Output the (x, y) coordinate of the center of the cell containing the given text.  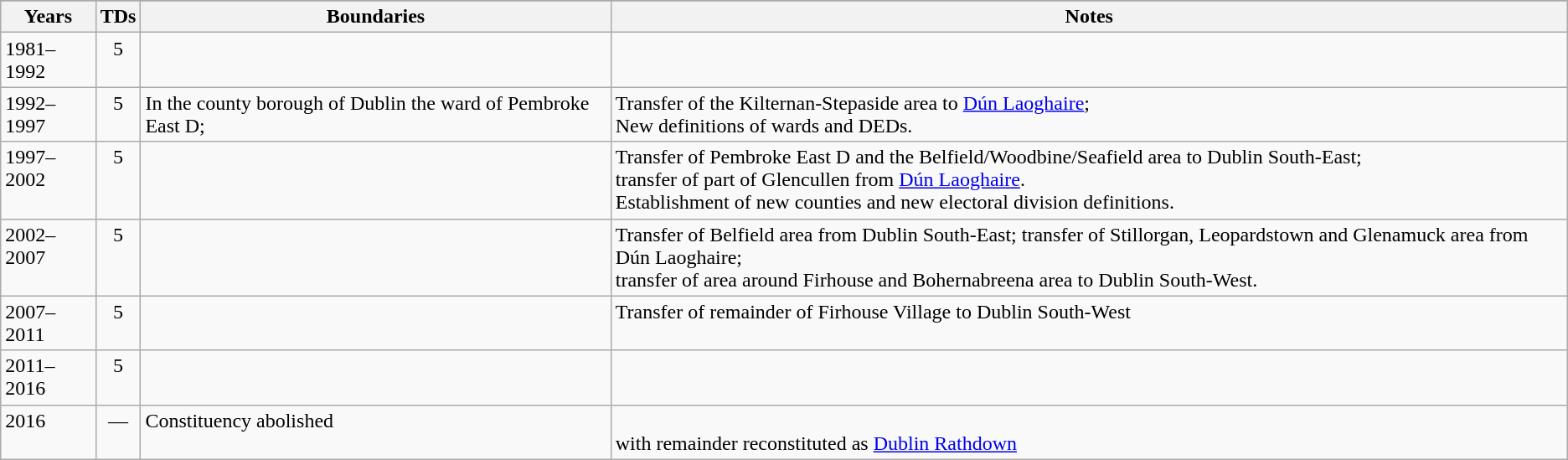
2011–2016 (49, 377)
Transfer of remainder of Firhouse Village to Dublin South-West (1089, 323)
2016 (49, 432)
1997–2002 (49, 180)
TDs (118, 17)
1992–1997 (49, 114)
with remainder reconstituted as Dublin Rathdown (1089, 432)
In the county borough of Dublin the ward of Pembroke East D; (375, 114)
Years (49, 17)
Boundaries (375, 17)
Constituency abolished (375, 432)
Transfer of the Kilternan-Stepaside area to Dún Laoghaire;New definitions of wards and DEDs. (1089, 114)
2007–2011 (49, 323)
— (118, 432)
1981–1992 (49, 60)
2002–2007 (49, 257)
Notes (1089, 17)
